Extract the [X, Y] coordinate from the center of the cell holding the provided text.  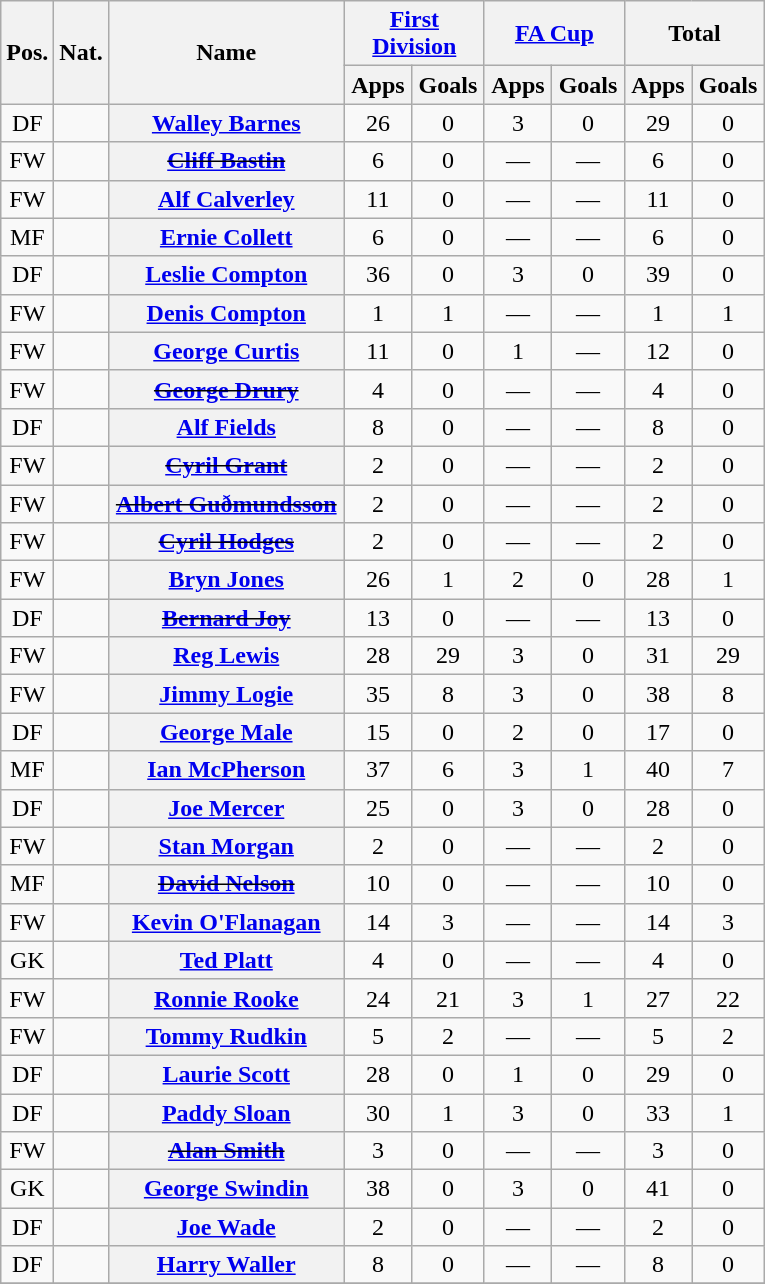
First Division [414, 34]
Alan Smith [226, 1151]
12 [658, 351]
17 [658, 732]
36 [378, 275]
Kevin O'Flanagan [226, 922]
Tommy Rudkin [226, 1036]
35 [378, 694]
Ronnie Rooke [226, 998]
22 [728, 998]
Total [694, 34]
Nat. [81, 52]
Pos. [28, 52]
24 [378, 998]
Harry Waller [226, 1265]
Bernard Joy [226, 618]
Cyril Grant [226, 465]
Reg Lewis [226, 656]
37 [378, 770]
Walley Barnes [226, 123]
Leslie Compton [226, 275]
FA Cup [554, 34]
21 [448, 998]
39 [658, 275]
Laurie Scott [226, 1074]
George Swindin [226, 1189]
33 [658, 1113]
Ted Platt [226, 960]
Cliff Bastin [226, 161]
15 [378, 732]
George Male [226, 732]
Jimmy Logie [226, 694]
40 [658, 770]
Bryn Jones [226, 580]
Albert Guðmundsson [226, 503]
31 [658, 656]
Paddy Sloan [226, 1113]
27 [658, 998]
Name [226, 52]
7 [728, 770]
Denis Compton [226, 313]
Alf Calverley [226, 199]
Ernie Collett [226, 237]
George Curtis [226, 351]
30 [378, 1113]
Joe Mercer [226, 808]
David Nelson [226, 884]
Stan Morgan [226, 846]
41 [658, 1189]
Alf Fields [226, 427]
George Drury [226, 389]
25 [378, 808]
Joe Wade [226, 1227]
Ian McPherson [226, 770]
Cyril Hodges [226, 542]
